Detect which cell encompasses the target text, then output its [x, y] center coordinate. 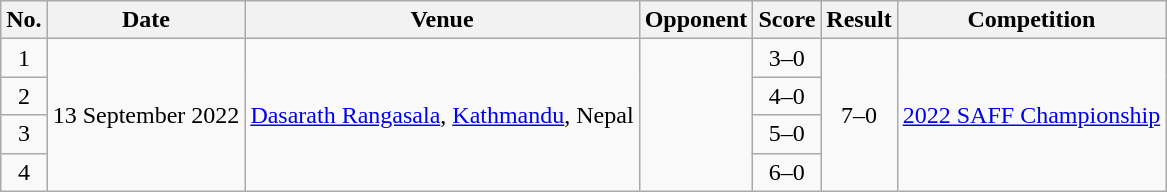
7–0 [859, 115]
No. [24, 20]
5–0 [787, 134]
Venue [442, 20]
2 [24, 96]
Result [859, 20]
2022 SAFF Championship [1031, 115]
3 [24, 134]
3–0 [787, 58]
Competition [1031, 20]
4 [24, 172]
6–0 [787, 172]
Date [146, 20]
Opponent [696, 20]
1 [24, 58]
13 September 2022 [146, 115]
Score [787, 20]
Dasarath Rangasala, Kathmandu, Nepal [442, 115]
4–0 [787, 96]
